Capture the cell that displays the provided text and extract its [X, Y] central coordinate. 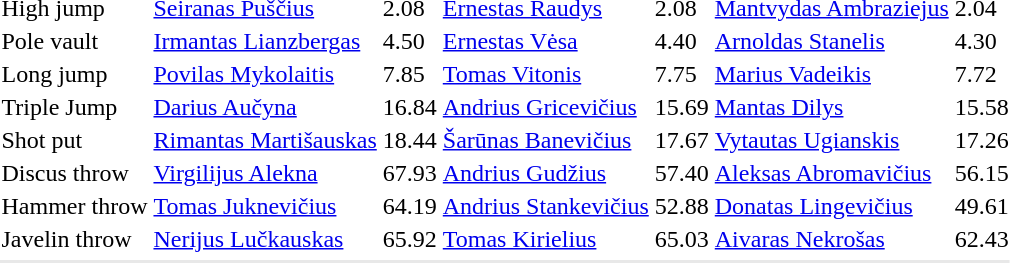
Hammer throw [74, 206]
18.44 [410, 140]
62.43 [982, 239]
Aivaras Nekrošas [832, 239]
Andrius Stankevičius [546, 206]
Irmantas Lianzbergas [265, 41]
Mantas Dilys [832, 107]
16.84 [410, 107]
Darius Aučyna [265, 107]
Discus throw [74, 173]
Tomas Kirielius [546, 239]
Donatas Lingevičius [832, 206]
17.26 [982, 140]
7.72 [982, 74]
7.85 [410, 74]
Šarūnas Banevičius [546, 140]
17.67 [682, 140]
56.15 [982, 173]
15.58 [982, 107]
Marius Vadeikis [832, 74]
Povilas Mykolaitis [265, 74]
52.88 [682, 206]
Long jump [74, 74]
49.61 [982, 206]
67.93 [410, 173]
Javelin throw [74, 239]
Arnoldas Stanelis [832, 41]
15.69 [682, 107]
65.92 [410, 239]
4.40 [682, 41]
4.30 [982, 41]
Nerijus Lučkauskas [265, 239]
64.19 [410, 206]
Tomas Vitonis [546, 74]
Andrius Gudžius [546, 173]
Tomas Juknevičius [265, 206]
Ernestas Vėsa [546, 41]
Vytautas Ugianskis [832, 140]
65.03 [682, 239]
Rimantas Martišauskas [265, 140]
Shot put [74, 140]
4.50 [410, 41]
Triple Jump [74, 107]
Aleksas Abromavičius [832, 173]
Virgilijus Alekna [265, 173]
Andrius Gricevičius [546, 107]
57.40 [682, 173]
7.75 [682, 74]
Pole vault [74, 41]
